Search for the cell housing the specified text and yield its (x, y) center coordinate. 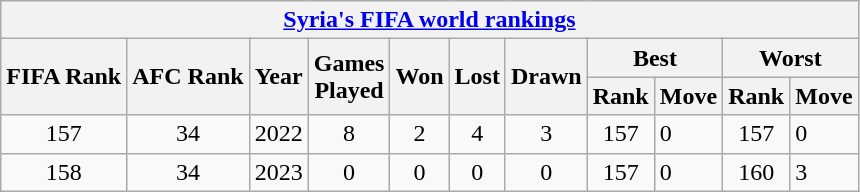
2 (420, 134)
4 (477, 134)
160 (756, 172)
Worst (790, 58)
GamesPlayed (349, 77)
2023 (278, 172)
Syria's FIFA world rankings (430, 20)
Year (278, 77)
158 (64, 172)
AFC Rank (188, 77)
Best (654, 58)
Drawn (546, 77)
2022 (278, 134)
8 (349, 134)
Lost (477, 77)
FIFA Rank (64, 77)
Won (420, 77)
